Provide the (X, Y) coordinate of the cell's center where the given text is located.  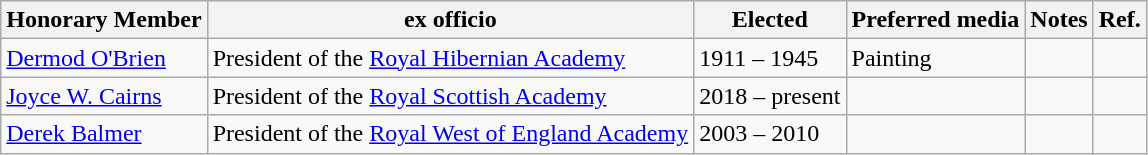
Ref. (1120, 20)
Preferred media (936, 20)
President of the Royal Hibernian Academy (450, 58)
Dermod O'Brien (104, 58)
President of the Royal Scottish Academy (450, 96)
Elected (770, 20)
Painting (936, 58)
1911 – 1945 (770, 58)
Joyce W. Cairns (104, 96)
Honorary Member (104, 20)
ex officio (450, 20)
2018 – present (770, 96)
President of the Royal West of England Academy (450, 134)
Derek Balmer (104, 134)
Notes (1059, 20)
2003 – 2010 (770, 134)
